Scan for the cell matching the given text and deliver its [X, Y] coordinate at center. 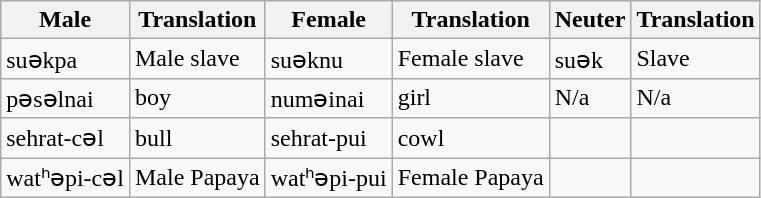
Male Papaya [197, 178]
Female Papaya [470, 178]
Male slave [197, 59]
cowl [470, 138]
Female [328, 20]
watʰəpi-cəl [66, 178]
girl [470, 98]
suək [590, 59]
sehrat-pui [328, 138]
Male [66, 20]
boy [197, 98]
pəsəlnai [66, 98]
sehrat-cəl [66, 138]
Slave [696, 59]
numəinai [328, 98]
suəkpa [66, 59]
Female slave [470, 59]
suəknu [328, 59]
bull [197, 138]
Neuter [590, 20]
watʰəpi-pui [328, 178]
